Return [x, y] of the center of cell containing provided text 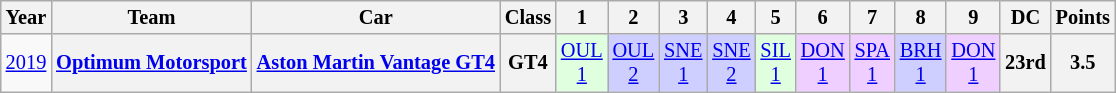
3 [683, 17]
Team [152, 17]
GT4 [528, 63]
4 [731, 17]
OUL2 [634, 63]
8 [921, 17]
OUL1 [582, 63]
Optimum Motorsport [152, 63]
9 [973, 17]
SNE2 [731, 63]
SIL1 [776, 63]
Year [26, 17]
Class [528, 17]
DC [1025, 17]
BRH1 [921, 63]
Aston Martin Vantage GT4 [376, 63]
2019 [26, 63]
2 [634, 17]
SNE1 [683, 63]
6 [823, 17]
Points [1083, 17]
7 [872, 17]
5 [776, 17]
Car [376, 17]
SPA1 [872, 63]
23rd [1025, 63]
3.5 [1083, 63]
1 [582, 17]
